Output the (x, y) coordinate of the center of the cell containing the given text.  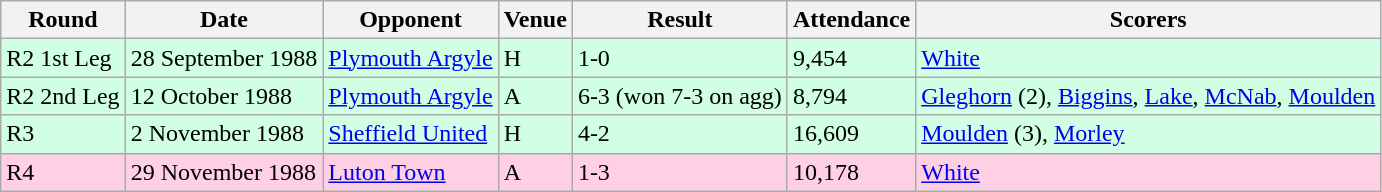
9,454 (851, 58)
10,178 (851, 172)
1-3 (680, 172)
Scorers (1148, 20)
Result (680, 20)
Moulden (3), Morley (1148, 134)
29 November 1988 (224, 172)
R2 1st Leg (63, 58)
Gleghorn (2), Biggins, Lake, McNab, Moulden (1148, 96)
8,794 (851, 96)
Date (224, 20)
Round (63, 20)
28 September 1988 (224, 58)
4-2 (680, 134)
Luton Town (410, 172)
R2 2nd Leg (63, 96)
Venue (535, 20)
12 October 1988 (224, 96)
Attendance (851, 20)
Opponent (410, 20)
2 November 1988 (224, 134)
16,609 (851, 134)
1-0 (680, 58)
R3 (63, 134)
Sheffield United (410, 134)
R4 (63, 172)
6-3 (won 7-3 on agg) (680, 96)
